Extract the (x, y) coordinate from the center of the cell holding the provided text.  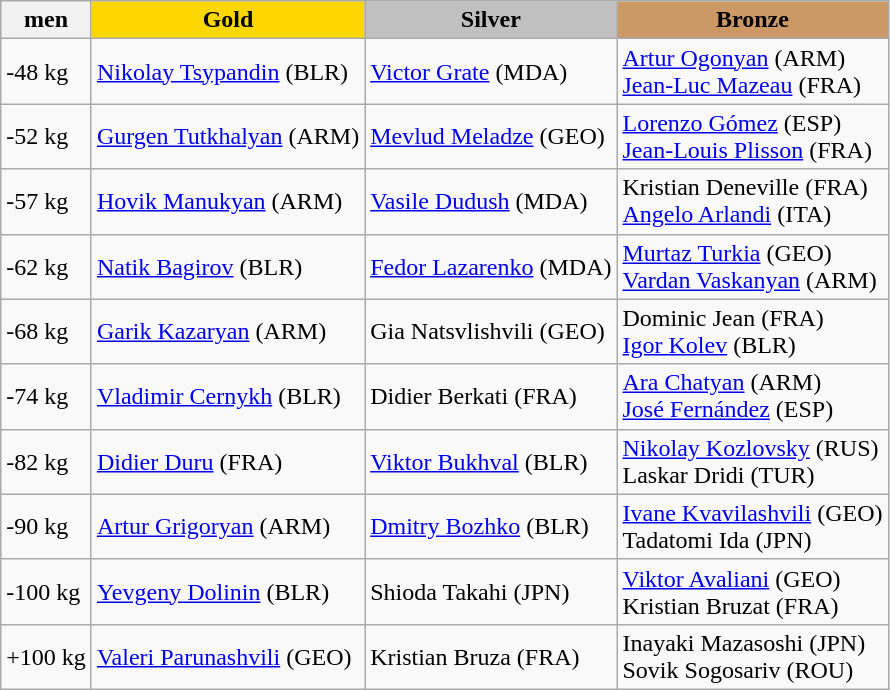
Victor Grate (MDA) (491, 72)
men (46, 20)
Ivane Kvavilashvili (GEO) Tadatomi Ida (JPN) (752, 526)
-82 kg (46, 462)
-52 kg (46, 136)
Inayaki Mazasoshi (JPN) Sovik Sogosariv (ROU) (752, 656)
Gold (228, 20)
Dominic Jean (FRA) Igor Kolev (BLR) (752, 332)
Hovik Manukyan (ARM) (228, 202)
Yevgeny Dolinin (BLR) (228, 592)
Lorenzo Gómez (ESP) Jean-Louis Plisson (FRA) (752, 136)
Nikolay Kozlovsky (RUS) Laskar Dridi (TUR) (752, 462)
-74 kg (46, 396)
Didier Berkati (FRA) (491, 396)
Shioda Takahi (JPN) (491, 592)
Murtaz Turkia (GEO) Vardan Vaskanyan (ARM) (752, 266)
Viktor Avaliani (GEO) Kristian Bruzat (FRA) (752, 592)
Garik Kazaryan (ARM) (228, 332)
-100 kg (46, 592)
Ara Chatyan (ARM) José Fernández (ESP) (752, 396)
-48 kg (46, 72)
Kristian Deneville (FRA) Angelo Arlandi (ITA) (752, 202)
-62 kg (46, 266)
Gia Natsvlishvili (GEO) (491, 332)
Fedor Lazarenko (MDA) (491, 266)
Kristian Bruza (FRA) (491, 656)
Valeri Parunashvili (GEO) (228, 656)
Bronze (752, 20)
+100 kg (46, 656)
Artur Ogonyan (ARM) Jean-Luc Mazeau (FRA) (752, 72)
Vasile Dudush (MDA) (491, 202)
Artur Grigoryan (ARM) (228, 526)
-68 kg (46, 332)
Vladimir Cernykh (BLR) (228, 396)
Natik Bagirov (BLR) (228, 266)
-90 kg (46, 526)
-57 kg (46, 202)
Gurgen Tutkhalyan (ARM) (228, 136)
Nikolay Tsypandin (BLR) (228, 72)
Didier Duru (FRA) (228, 462)
Viktor Bukhval (BLR) (491, 462)
Dmitry Bozhko (BLR) (491, 526)
Mevlud Meladze (GEO) (491, 136)
Silver (491, 20)
